Detect which cell encompasses the target text, then output its [X, Y] center coordinate. 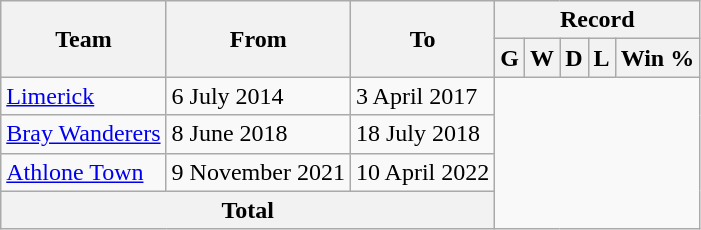
D [574, 58]
G [510, 58]
L [602, 58]
W [542, 58]
Win % [658, 58]
To [422, 39]
Total [248, 210]
9 November 2021 [258, 172]
8 June 2018 [258, 134]
Team [84, 39]
Bray Wanderers [84, 134]
Record [598, 20]
18 July 2018 [422, 134]
6 July 2014 [258, 96]
Athlone Town [84, 172]
From [258, 39]
3 April 2017 [422, 96]
Limerick [84, 96]
10 April 2022 [422, 172]
